Output the [X, Y] coordinate of the center of the cell containing the given text.  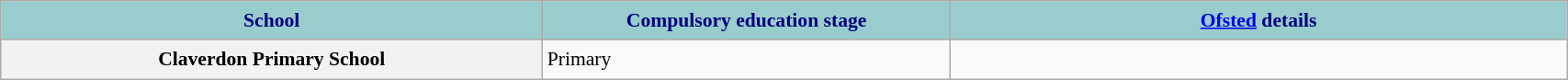
Compulsory education stage [747, 20]
School [272, 20]
Primary [747, 61]
Ofsted details [1258, 20]
Claverdon Primary School [272, 61]
